Detect which cell encompasses the target text, then output its (x, y) center coordinate. 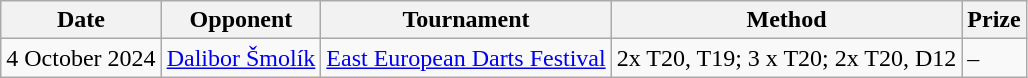
Method (786, 20)
Tournament (466, 20)
Dalibor Šmolík (241, 58)
Date (81, 20)
East European Darts Festival (466, 58)
4 October 2024 (81, 58)
Prize (994, 20)
Opponent (241, 20)
2x T20, T19; 3 x T20; 2x T20, D12 (786, 58)
– (994, 58)
